Extract the [x, y] coordinate from the center of the cell holding the provided text.  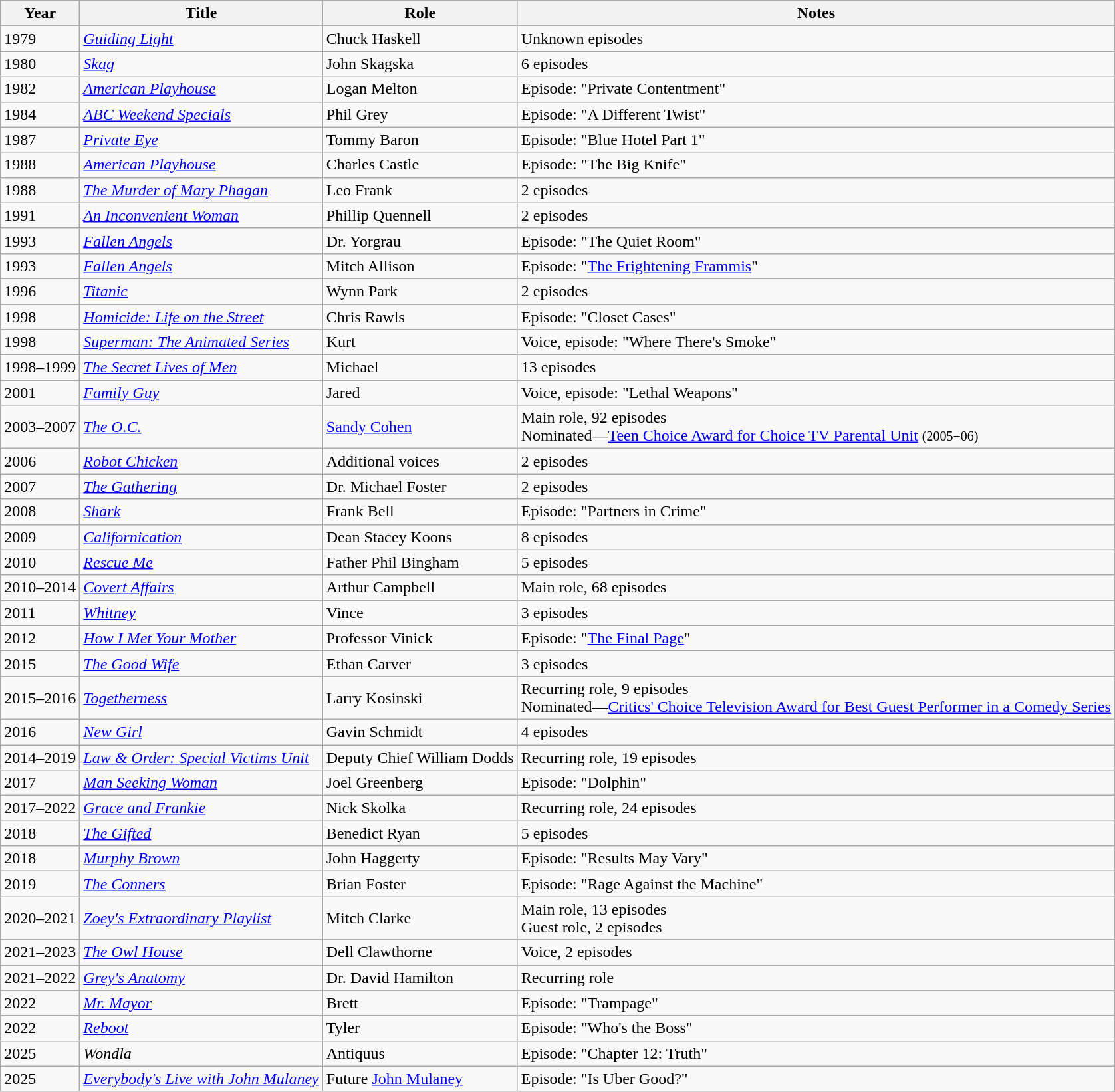
1996 [40, 291]
Dell Clawthorne [420, 952]
Phillip Quennell [420, 215]
Professor Vinick [420, 638]
Episode: "The Frightening Frammis" [816, 266]
Role [420, 13]
Togetherness [201, 698]
Episode: "Private Contentment" [816, 89]
2010 [40, 562]
Main role, 68 episodes [816, 588]
2015 [40, 663]
Covert Affairs [201, 588]
2016 [40, 732]
Episode: "The Big Knife" [816, 165]
Recurring role [816, 978]
2008 [40, 512]
Titanic [201, 291]
4 episodes [816, 732]
Brian Foster [420, 884]
2007 [40, 487]
2001 [40, 393]
John Haggerty [420, 859]
Larry Kosinski [420, 698]
Vince [420, 613]
Future John Mulaney [420, 1079]
Homicide: Life on the Street [201, 317]
The Murder of Mary Phagan [201, 190]
Law & Order: Special Victims Unit [201, 757]
The O.C. [201, 427]
How I Met Your Mother [201, 638]
Main role, 92 episodesNominated—Teen Choice Award for Choice TV Parental Unit (2005−06) [816, 427]
Main role, 13 episodes Guest role, 2 episodes [816, 919]
2012 [40, 638]
Nick Skolka [420, 808]
Episode: "Results May Vary" [816, 859]
Recurring role, 9 episodesNominated—Critics' Choice Television Award for Best Guest Performer in a Comedy Series [816, 698]
The Secret Lives of Men [201, 368]
2021–2023 [40, 952]
Episode: "Blue Hotel Part 1" [816, 140]
Grace and Frankie [201, 808]
13 episodes [816, 368]
Episode: "The Quiet Room" [816, 241]
2019 [40, 884]
Frank Bell [420, 512]
Dr. David Hamilton [420, 978]
Arthur Campbell [420, 588]
Skag [201, 64]
Kurt [420, 342]
6 episodes [816, 64]
2014–2019 [40, 757]
Private Eye [201, 140]
2006 [40, 461]
Dr. Michael Foster [420, 487]
1998–1999 [40, 368]
Recurring role, 19 episodes [816, 757]
Tyler [420, 1028]
Man Seeking Woman [201, 783]
Superman: The Animated Series [201, 342]
Chuck Haskell [420, 39]
Family Guy [201, 393]
1991 [40, 215]
Episode: "A Different Twist" [816, 114]
1979 [40, 39]
Recurring role, 24 episodes [816, 808]
2009 [40, 537]
Episode: "Who's the Boss" [816, 1028]
8 episodes [816, 537]
Episode: "Rage Against the Machine" [816, 884]
Episode: "The Final Page" [816, 638]
Sandy Cohen [420, 427]
Episode: "Trampage" [816, 1003]
Wondla [201, 1053]
1982 [40, 89]
Rescue Me [201, 562]
Jared [420, 393]
Unknown episodes [816, 39]
2003–2007 [40, 427]
Charles Castle [420, 165]
Whitney [201, 613]
Benedict Ryan [420, 833]
An Inconvenient Woman [201, 215]
Episode: "Partners in Crime" [816, 512]
Mitch Clarke [420, 919]
1980 [40, 64]
Ethan Carver [420, 663]
2010–2014 [40, 588]
Logan Melton [420, 89]
2015–2016 [40, 698]
Joel Greenberg [420, 783]
2017–2022 [40, 808]
Michael [420, 368]
1987 [40, 140]
The Gathering [201, 487]
Everybody's Live with John Mulaney [201, 1079]
Phil Grey [420, 114]
2011 [40, 613]
John Skagska [420, 64]
Mitch Allison [420, 266]
Father Phil Bingham [420, 562]
Californication [201, 537]
Reboot [201, 1028]
The Good Wife [201, 663]
Dean Stacey Koons [420, 537]
Voice, episode: "Where There's Smoke" [816, 342]
2021–2022 [40, 978]
Grey's Anatomy [201, 978]
The Conners [201, 884]
Additional voices [420, 461]
Shark [201, 512]
2020–2021 [40, 919]
The Owl House [201, 952]
Episode: "Closet Cases" [816, 317]
Deputy Chief William Dodds [420, 757]
Voice, 2 episodes [816, 952]
Tommy Baron [420, 140]
Voice, episode: "Lethal Weapons" [816, 393]
Chris Rawls [420, 317]
Leo Frank [420, 190]
Episode: "Chapter 12: Truth" [816, 1053]
Murphy Brown [201, 859]
Gavin Schmidt [420, 732]
Antiquus [420, 1053]
Robot Chicken [201, 461]
The Gifted [201, 833]
Year [40, 13]
Wynn Park [420, 291]
Zoey's Extraordinary Playlist [201, 919]
Guiding Light [201, 39]
2017 [40, 783]
Dr. Yorgrau [420, 241]
Mr. Mayor [201, 1003]
Episode: "Dolphin" [816, 783]
ABC Weekend Specials [201, 114]
Title [201, 13]
1984 [40, 114]
New Girl [201, 732]
Brett [420, 1003]
Episode: "Is Uber Good?" [816, 1079]
Notes [816, 13]
